Scan for the cell matching the given text and deliver its [x, y] coordinate at center. 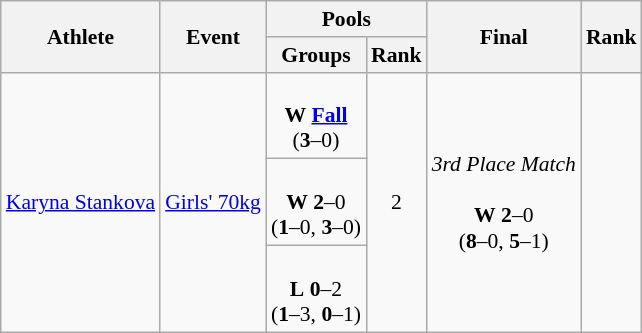
Pools [346, 19]
Final [504, 36]
Karyna Stankova [80, 202]
L 0–2(1–3, 0–1) [316, 290]
Event [213, 36]
Athlete [80, 36]
Girls' 70kg [213, 202]
Groups [316, 55]
W Fall(3–0) [316, 116]
2 [396, 202]
W 2–0(1–0, 3–0) [316, 202]
3rd Place MatchW 2–0(8–0, 5–1) [504, 202]
